For the text-containing cell, return its midpoint in (X, Y) coordinate format. 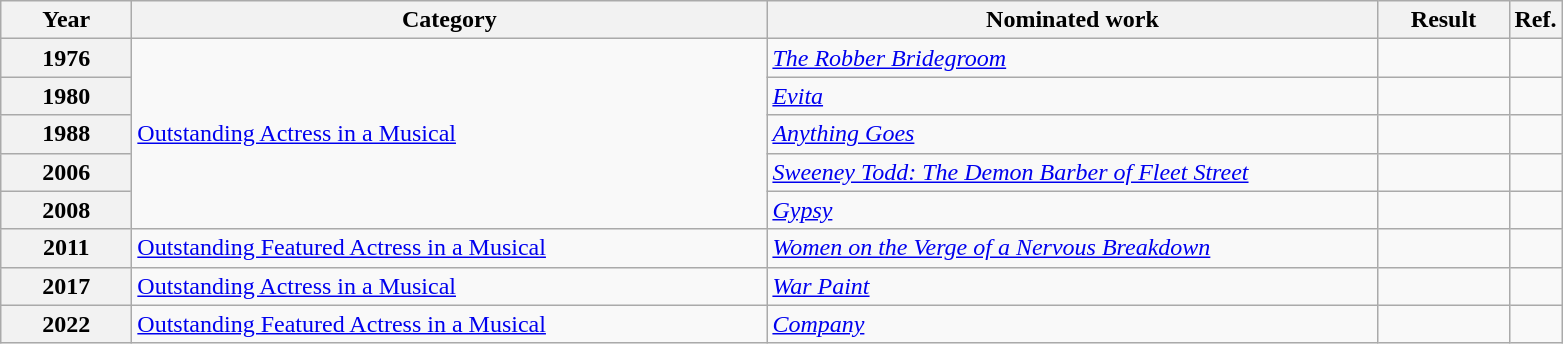
Nominated work (1072, 20)
2008 (66, 210)
Category (450, 20)
2011 (66, 248)
Year (66, 20)
Women on the Verge of a Nervous Breakdown (1072, 248)
2017 (66, 286)
Gypsy (1072, 210)
1988 (66, 134)
2022 (66, 324)
2006 (66, 172)
War Paint (1072, 286)
1980 (66, 96)
The Robber Bridegroom (1072, 58)
Sweeney Todd: The Demon Barber of Fleet Street (1072, 172)
Result (1444, 20)
Anything Goes (1072, 134)
1976 (66, 58)
Company (1072, 324)
Ref. (1536, 20)
Evita (1072, 96)
